Extract the (X, Y) coordinate from the center of the cell holding the provided text.  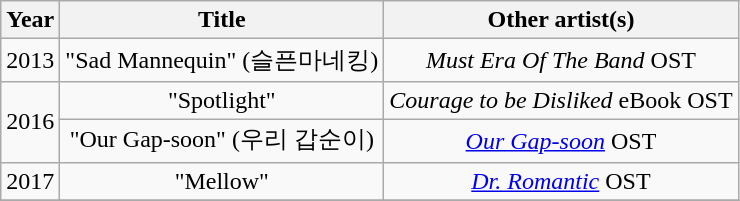
Courage to be Disliked eBook OST (561, 100)
"Our Gap-soon" (우리 갑순이) (222, 140)
Title (222, 20)
2017 (30, 181)
2016 (30, 122)
2013 (30, 60)
Dr. Romantic OST (561, 181)
"Mellow" (222, 181)
Our Gap-soon OST (561, 140)
Must Era Of The Band OST (561, 60)
"Sad Mannequin" (슬픈마네킹) (222, 60)
Year (30, 20)
"Spotlight" (222, 100)
Other artist(s) (561, 20)
